Capture the cell that displays the provided text and extract its (X, Y) central coordinate. 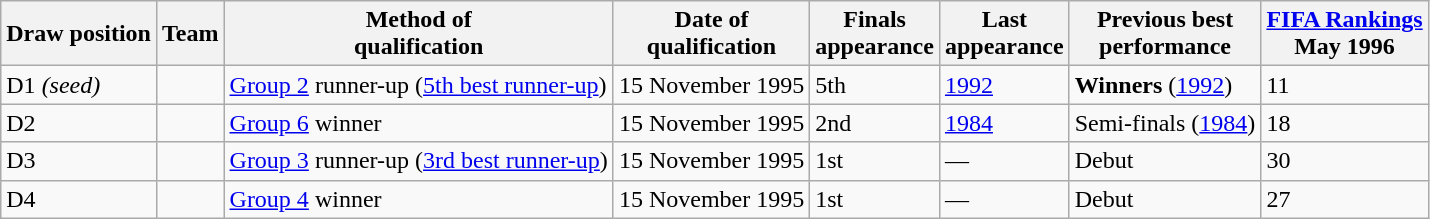
Winners (1992) (1165, 85)
Group 6 winner (418, 123)
30 (1344, 161)
1984 (1004, 123)
Group 4 winner (418, 199)
D4 (79, 199)
18 (1344, 123)
Group 3 runner-up (3rd best runner-up) (418, 161)
Finalsappearance (875, 34)
Draw position (79, 34)
Previous bestperformance (1165, 34)
Group 2 runner-up (5th best runner-up) (418, 85)
5th (875, 85)
Lastappearance (1004, 34)
1992 (1004, 85)
D3 (79, 161)
2nd (875, 123)
Semi-finals (1984) (1165, 123)
Date ofqualification (711, 34)
Team (190, 34)
FIFA RankingsMay 1996 (1344, 34)
D2 (79, 123)
27 (1344, 199)
11 (1344, 85)
Method ofqualification (418, 34)
D1 (seed) (79, 85)
